Identify which cell holds the provided text, then report its [x, y] central coordinate. 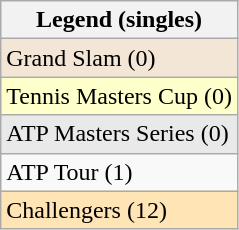
Legend (singles) [120, 20]
ATP Tour (1) [120, 172]
ATP Masters Series (0) [120, 134]
Challengers (12) [120, 210]
Grand Slam (0) [120, 58]
Tennis Masters Cup (0) [120, 96]
